Scan for the cell matching the given text and deliver its (X, Y) coordinate at center. 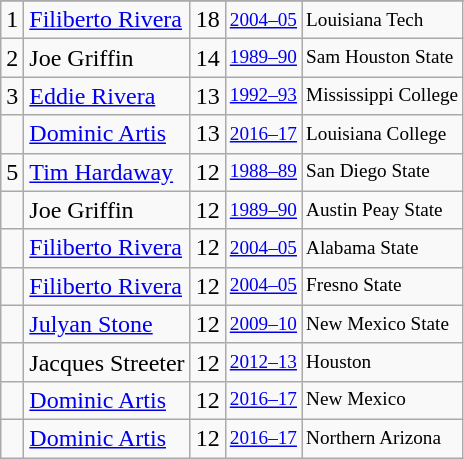
Alabama State (382, 248)
Julyan Stone (107, 324)
1 (12, 20)
2 (12, 58)
San Diego State (382, 172)
Tim Hardaway (107, 172)
1988–89 (263, 172)
5 (12, 172)
Louisiana Tech (382, 20)
18 (208, 20)
Houston (382, 362)
New Mexico (382, 400)
Mississippi College (382, 96)
3 (12, 96)
Jacques Streeter (107, 362)
Eddie Rivera (107, 96)
Austin Peay State (382, 210)
Sam Houston State (382, 58)
14 (208, 58)
New Mexico State (382, 324)
1992–93 (263, 96)
Louisiana College (382, 134)
Northern Arizona (382, 438)
2009–10 (263, 324)
Fresno State (382, 286)
2012–13 (263, 362)
